Return [x, y] of the center of cell containing provided text 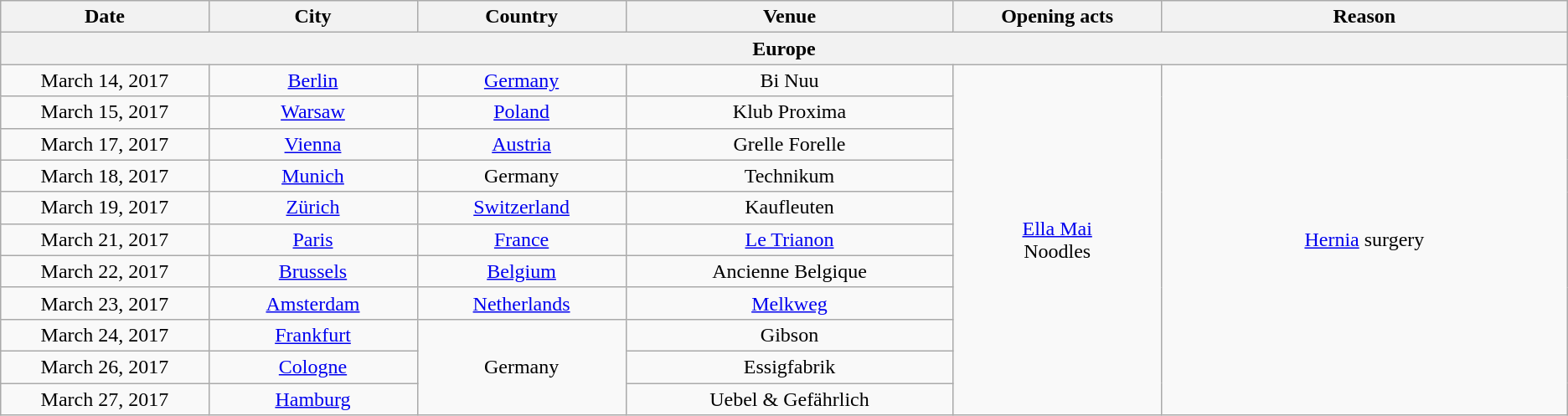
Essigfabrik [789, 367]
Austria [521, 144]
Opening acts [1057, 17]
Zürich [313, 208]
Poland [521, 112]
March 19, 2017 [105, 208]
Hernia surgery [1364, 239]
Gibson [789, 335]
Ella MaiNoodles [1057, 239]
March 22, 2017 [105, 271]
City [313, 17]
March 21, 2017 [105, 239]
Kaufleuten [789, 208]
Brussels [313, 271]
Country [521, 17]
Netherlands [521, 303]
Grelle Forelle [789, 144]
Vienna [313, 144]
Paris [313, 239]
Melkweg [789, 303]
Switzerland [521, 208]
Europe [784, 49]
Reason [1364, 17]
Le Trianon [789, 239]
March 18, 2017 [105, 176]
Berlin [313, 80]
March 23, 2017 [105, 303]
March 26, 2017 [105, 367]
Warsaw [313, 112]
March 15, 2017 [105, 112]
France [521, 239]
Date [105, 17]
March 17, 2017 [105, 144]
Venue [789, 17]
March 24, 2017 [105, 335]
March 27, 2017 [105, 399]
Bi Nuu [789, 80]
Belgium [521, 271]
Ancienne Belgique [789, 271]
March 14, 2017 [105, 80]
Technikum [789, 176]
Uebel & Gefährlich [789, 399]
Cologne [313, 367]
Klub Proxima [789, 112]
Frankfurt [313, 335]
Amsterdam [313, 303]
Munich [313, 176]
Hamburg [313, 399]
